Return [X, Y] of the center of cell containing provided text 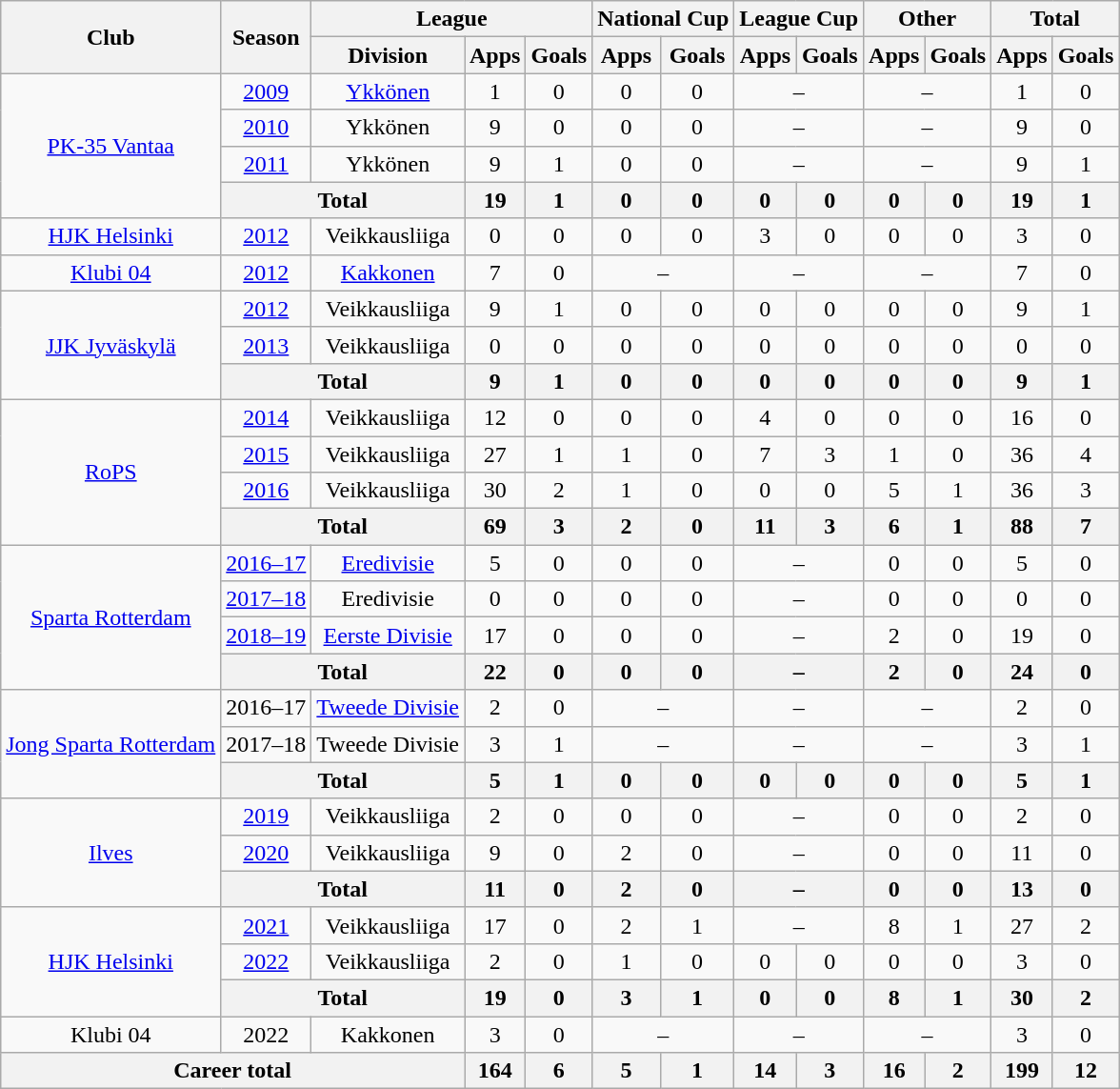
RoPS [110, 472]
JJK Jyväskylä [110, 345]
2020 [267, 853]
Season [267, 37]
Ilves [110, 853]
League Cup [799, 19]
2019 [267, 817]
2013 [267, 345]
14 [766, 1071]
Career total [232, 1071]
13 [1022, 889]
2014 [267, 417]
69 [495, 527]
Club [110, 37]
2011 [267, 164]
Division [389, 55]
2018–19 [267, 635]
2016 [267, 491]
22 [495, 672]
Sparta Rotterdam [110, 617]
League [451, 19]
2009 [267, 91]
199 [1022, 1071]
164 [495, 1071]
88 [1022, 527]
Other [928, 19]
Eerste Divisie [389, 635]
24 [1022, 672]
2021 [267, 925]
2010 [267, 128]
Jong Sparta Rotterdam [110, 744]
PK-35 Vantaa [110, 146]
2015 [267, 454]
National Cup [663, 19]
